From the cell containing the given text, extract its center point as [X, Y] coordinate. 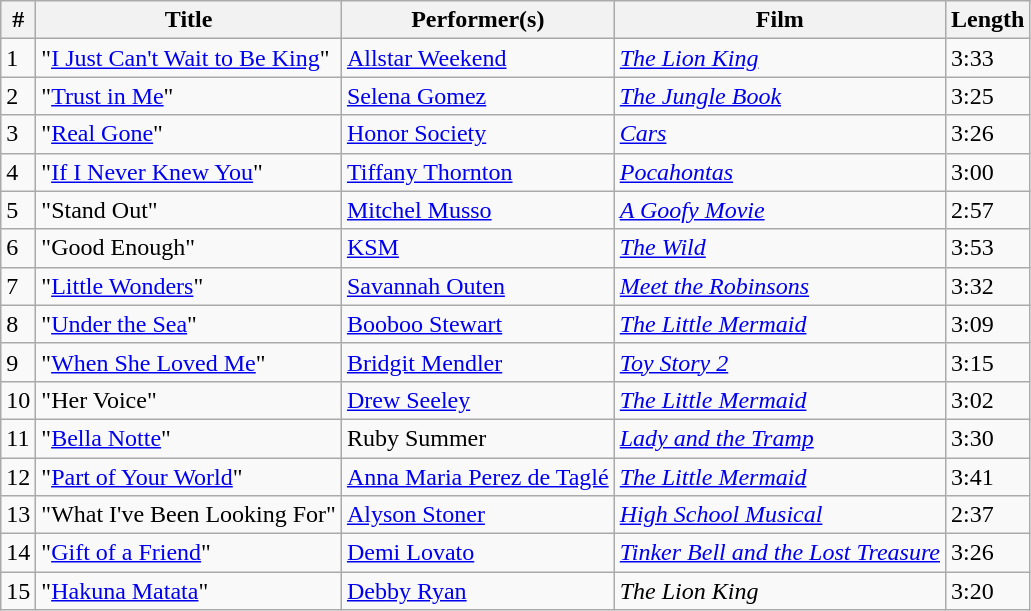
15 [18, 591]
3 [18, 134]
Booboo Stewart [478, 324]
# [18, 20]
"Trust in Me" [189, 96]
Bridgit Mendler [478, 362]
A Goofy Movie [780, 210]
14 [18, 553]
Mitchel Musso [478, 210]
Alyson Stoner [478, 515]
Toy Story 2 [780, 362]
Savannah Outen [478, 286]
10 [18, 400]
"Little Wonders" [189, 286]
7 [18, 286]
"Her Voice" [189, 400]
3:09 [988, 324]
Pocahontas [780, 172]
3:02 [988, 400]
Lady and the Tramp [780, 438]
Anna Maria Perez de Taglé [478, 477]
5 [18, 210]
"Part of Your World" [189, 477]
3:20 [988, 591]
Film [780, 20]
3:33 [988, 58]
3:25 [988, 96]
"Under the Sea" [189, 324]
High School Musical [780, 515]
The Jungle Book [780, 96]
2:57 [988, 210]
The Wild [780, 248]
3:32 [988, 286]
Tinker Bell and the Lost Treasure [780, 553]
3:00 [988, 172]
Cars [780, 134]
"When She Loved Me" [189, 362]
Ruby Summer [478, 438]
"If I Never Knew You" [189, 172]
Honor Society [478, 134]
"I Just Can't Wait to Be King" [189, 58]
Selena Gomez [478, 96]
"Good Enough" [189, 248]
3:15 [988, 362]
13 [18, 515]
Allstar Weekend [478, 58]
Title [189, 20]
"Bella Notte" [189, 438]
3:41 [988, 477]
Performer(s) [478, 20]
3:53 [988, 248]
6 [18, 248]
2:37 [988, 515]
1 [18, 58]
Debby Ryan [478, 591]
12 [18, 477]
8 [18, 324]
11 [18, 438]
KSM [478, 248]
3:30 [988, 438]
"What I've Been Looking For" [189, 515]
2 [18, 96]
"Real Gone" [189, 134]
"Gift of a Friend" [189, 553]
Meet the Robinsons [780, 286]
"Hakuna Matata" [189, 591]
Drew Seeley [478, 400]
Length [988, 20]
Tiffany Thornton [478, 172]
9 [18, 362]
Demi Lovato [478, 553]
"Stand Out" [189, 210]
4 [18, 172]
